Search for the cell housing the specified text and yield its [X, Y] center coordinate. 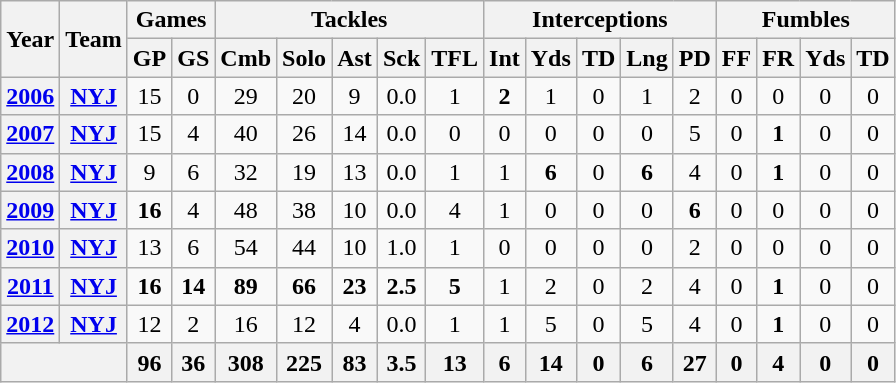
2009 [30, 210]
2007 [30, 134]
2010 [30, 248]
26 [304, 134]
27 [694, 362]
FF [736, 58]
3.5 [401, 362]
GP [149, 58]
36 [194, 362]
Cmb [246, 58]
PD [694, 58]
44 [304, 248]
Interceptions [600, 20]
83 [355, 362]
2008 [30, 172]
54 [246, 248]
308 [246, 362]
2006 [30, 96]
29 [246, 96]
2011 [30, 286]
Lng [647, 58]
Sck [401, 58]
TFL [455, 58]
2012 [30, 324]
23 [355, 286]
32 [246, 172]
48 [246, 210]
40 [246, 134]
225 [304, 362]
20 [304, 96]
Team [94, 39]
38 [304, 210]
2.5 [401, 286]
1.0 [401, 248]
Games [170, 20]
96 [149, 362]
Year [30, 39]
Solo [304, 58]
Int [505, 58]
FR [778, 58]
66 [304, 286]
Tackles [350, 20]
GS [194, 58]
89 [246, 286]
Ast [355, 58]
19 [304, 172]
Fumbles [806, 20]
